Return the (X, Y) coordinate for the center point of the cell that contains the specified text.  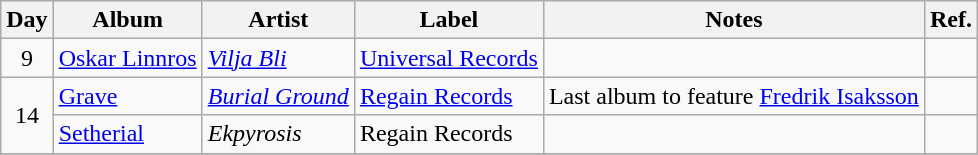
Artist (278, 20)
Label (448, 20)
Universal Records (448, 58)
Vilja Bli (278, 58)
Ekpyrosis (278, 134)
Album (128, 20)
Setherial (128, 134)
Oskar Linnros (128, 58)
Ref. (950, 20)
14 (27, 115)
Last album to feature Fredrik Isaksson (734, 96)
Burial Ground (278, 96)
Notes (734, 20)
Day (27, 20)
9 (27, 58)
Grave (128, 96)
